Extract the [x, y] coordinate from the center of the cell holding the provided text.  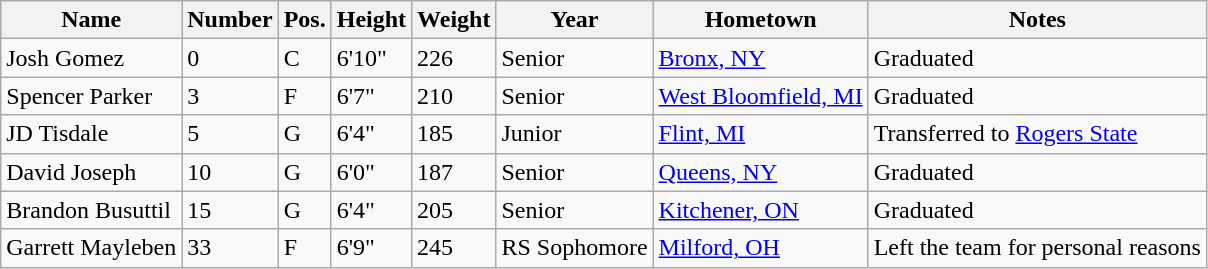
C [304, 58]
Weight [454, 20]
Queens, NY [760, 172]
JD Tisdale [92, 134]
187 [454, 172]
Number [230, 20]
Josh Gomez [92, 58]
Year [574, 20]
Hometown [760, 20]
6'7" [371, 96]
Left the team for personal reasons [1037, 248]
Name [92, 20]
6'0" [371, 172]
15 [230, 210]
6'9" [371, 248]
Milford, OH [760, 248]
Brandon Busuttil [92, 210]
Transferred to Rogers State [1037, 134]
10 [230, 172]
205 [454, 210]
0 [230, 58]
5 [230, 134]
Height [371, 20]
West Bloomfield, MI [760, 96]
226 [454, 58]
Notes [1037, 20]
Garrett Mayleben [92, 248]
Spencer Parker [92, 96]
RS Sophomore [574, 248]
Bronx, NY [760, 58]
Pos. [304, 20]
6'10" [371, 58]
Flint, MI [760, 134]
245 [454, 248]
Junior [574, 134]
33 [230, 248]
185 [454, 134]
David Joseph [92, 172]
210 [454, 96]
Kitchener, ON [760, 210]
3 [230, 96]
